Return [X, Y] of the center of cell containing provided text 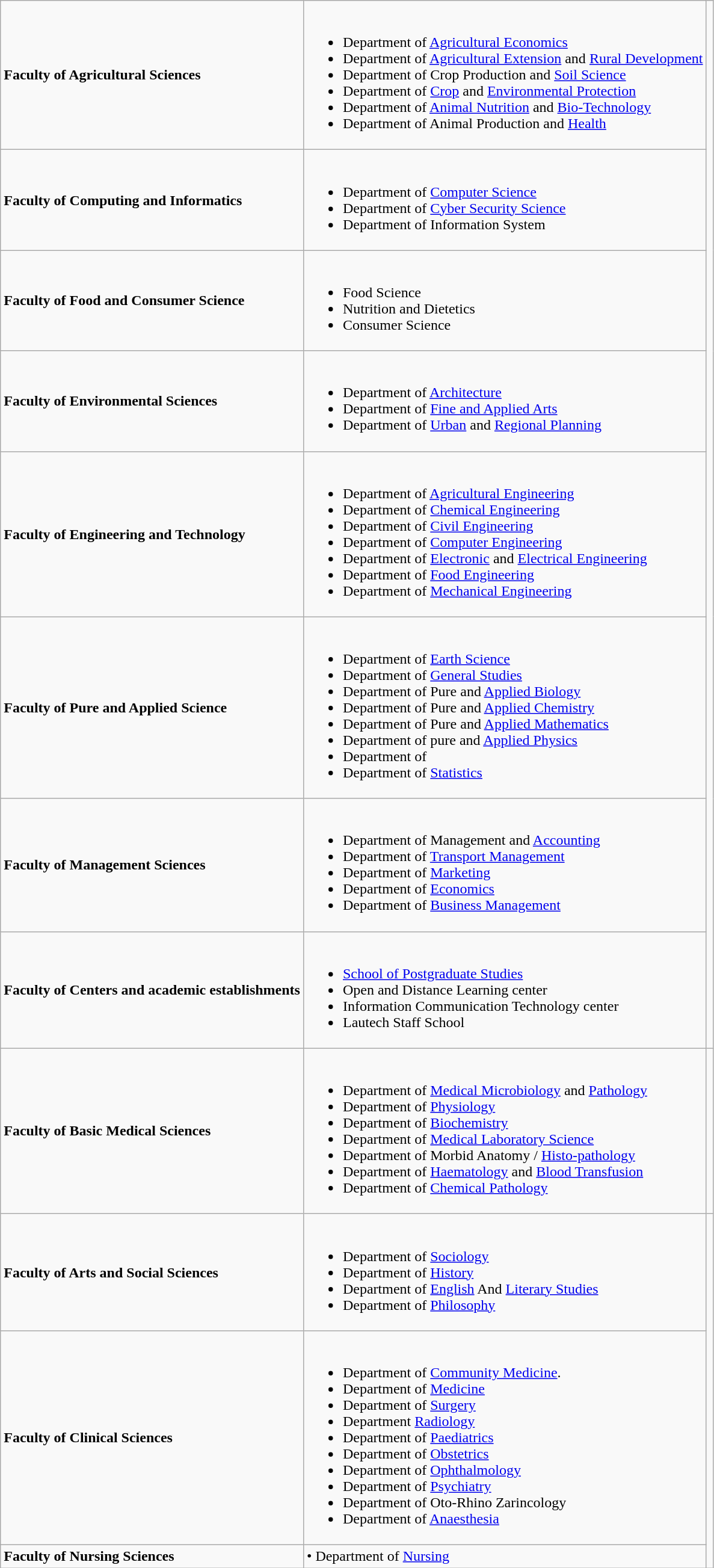
Faculty of Environmental Sciences [152, 401]
Faculty of Nursing Sciences [152, 1556]
Faculty of Computing and Informatics [152, 200]
Department of Computer ScienceDepartment of Cyber Security ScienceDepartment of Information System [505, 200]
Faculty of Management Sciences [152, 865]
School of Postgraduate StudiesOpen and Distance Learning centerInformation Communication Technology centerLautech Staff School [505, 990]
Department of ArchitectureDepartment of Fine and Applied ArtsDepartment of Urban and Regional Planning [505, 401]
Faculty of Arts and Social Sciences [152, 1272]
Faculty of Basic Medical Sciences [152, 1131]
• Department of Nursing [505, 1556]
Department of SociologyDepartment of HistoryDepartment of English And Literary StudiesDepartment of Philosophy [505, 1272]
Faculty of Clinical Sciences [152, 1437]
Food ScienceNutrition and DieteticsConsumer Science [505, 301]
Faculty of Agricultural Sciences [152, 75]
Faculty of Pure and Applied Science [152, 708]
Faculty of Centers and academic establishments [152, 990]
Faculty of Engineering and Technology [152, 534]
Faculty of Food and Consumer Science [152, 301]
